From the cell containing the given text, extract its center point as [x, y] coordinate. 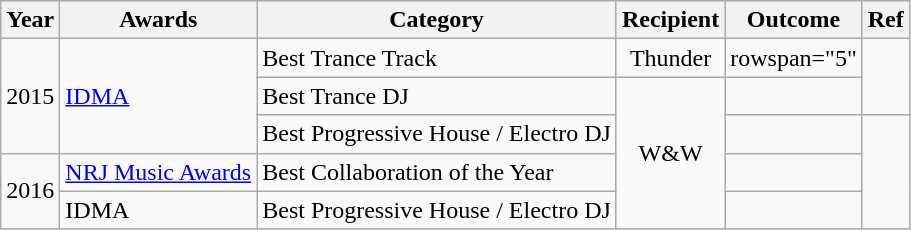
Recipient [670, 20]
2016 [30, 191]
rowspan="5" [794, 58]
Thunder [670, 58]
NRJ Music Awards [158, 172]
Best Trance Track [437, 58]
W&W [670, 153]
Best Collaboration of the Year [437, 172]
Best Trance DJ [437, 96]
Category [437, 20]
Year [30, 20]
Awards [158, 20]
Ref [886, 20]
2015 [30, 96]
Outcome [794, 20]
